Pinpoint the cell where the given text exists, returning its (x, y) midpoint coordinate. 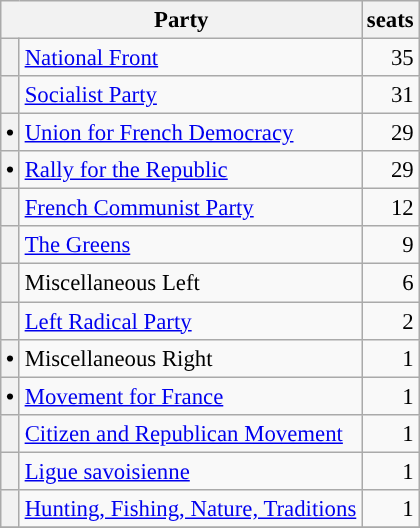
31 (390, 95)
9 (390, 245)
12 (390, 208)
2 (390, 321)
Ligue savoisienne (190, 471)
Union for French Democracy (190, 133)
The Greens (190, 245)
Miscellaneous Left (190, 283)
Movement for France (190, 396)
Left Radical Party (190, 321)
seats (390, 20)
Citizen and Republican Movement (190, 433)
6 (390, 283)
Socialist Party (190, 95)
Party (182, 20)
Rally for the Republic (190, 170)
National Front (190, 58)
French Communist Party (190, 208)
Hunting, Fishing, Nature, Traditions (190, 509)
35 (390, 58)
Miscellaneous Right (190, 358)
